Return the [x, y] coordinate for the center point of the cell that contains the specified text.  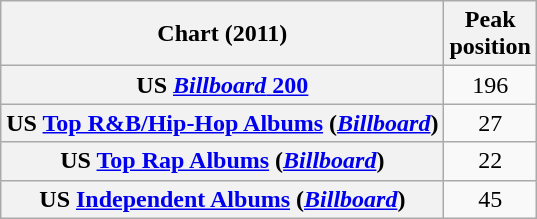
US Top R&B/Hip-Hop Albums (Billboard) [222, 123]
US Top Rap Albums (Billboard) [222, 161]
US Billboard 200 [222, 85]
US Independent Albums (Billboard) [222, 199]
196 [490, 85]
27 [490, 123]
Peakposition [490, 34]
45 [490, 199]
22 [490, 161]
Chart (2011) [222, 34]
